Locate the cell with the specified text and output its (X, Y) center coordinate. 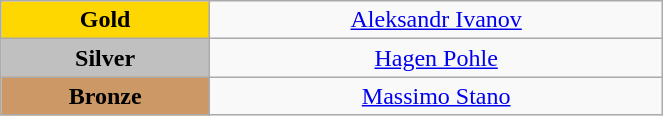
Massimo Stano (436, 96)
Gold (106, 20)
Bronze (106, 96)
Hagen Pohle (436, 58)
Aleksandr Ivanov (436, 20)
Silver (106, 58)
